Output the [x, y] coordinate of the center of the cell containing the given text.  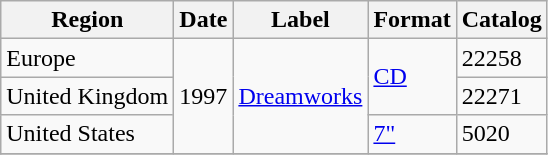
Label [300, 20]
5020 [502, 134]
Dreamworks [300, 96]
22258 [502, 58]
22271 [502, 96]
Catalog [502, 20]
Format [412, 20]
Region [88, 20]
Europe [88, 58]
United States [88, 134]
Date [204, 20]
United Kingdom [88, 96]
1997 [204, 96]
7" [412, 134]
CD [412, 77]
